From the cell containing the given text, extract its center point as (X, Y) coordinate. 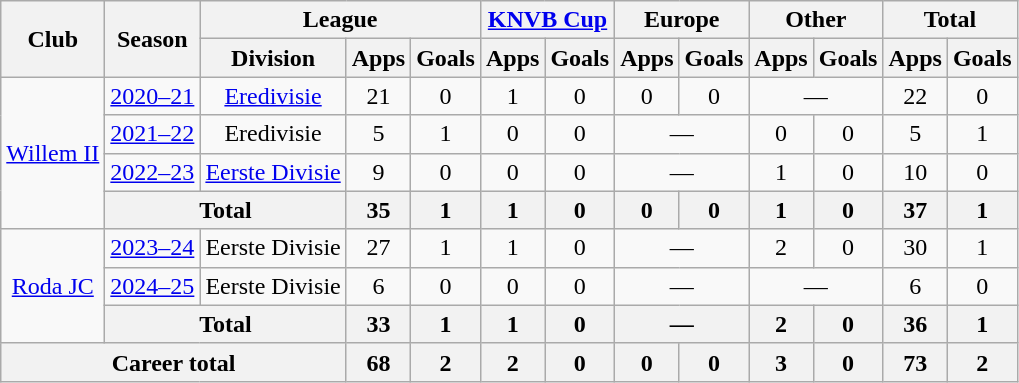
Division (273, 58)
Season (152, 39)
10 (915, 172)
21 (378, 96)
KNVB Cup (547, 20)
22 (915, 96)
Other (816, 20)
Europe (682, 20)
9 (378, 172)
2024–25 (152, 286)
Roda JC (53, 286)
2020–21 (152, 96)
2022–23 (152, 172)
2023–24 (152, 248)
33 (378, 324)
37 (915, 210)
3 (781, 362)
Willem II (53, 153)
68 (378, 362)
Club (53, 39)
Career total (174, 362)
League (340, 20)
73 (915, 362)
27 (378, 248)
2021–22 (152, 134)
36 (915, 324)
30 (915, 248)
35 (378, 210)
